Find where the given text appears and provide that cell's center as [X, Y] coordinate. 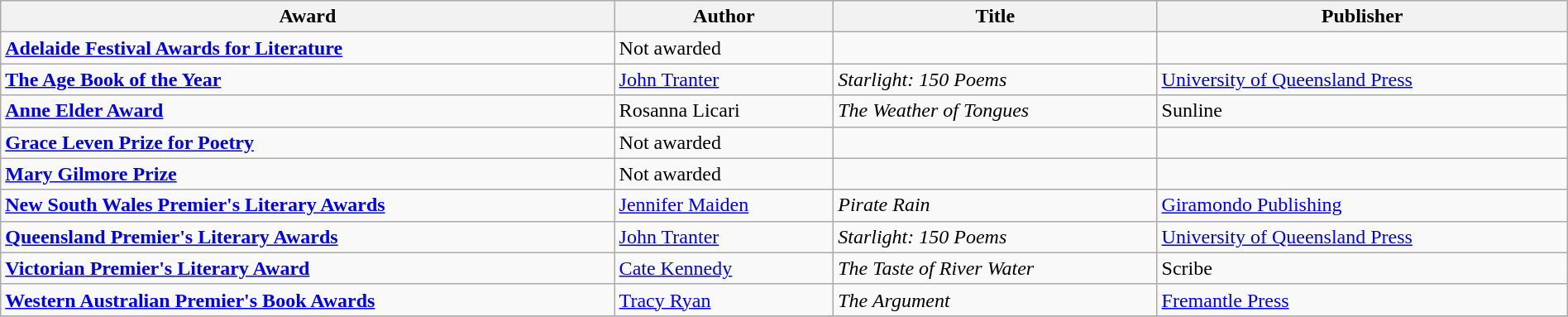
Grace Leven Prize for Poetry [308, 142]
Giramondo Publishing [1362, 205]
Award [308, 17]
Fremantle Press [1362, 300]
Author [724, 17]
Scribe [1362, 268]
Anne Elder Award [308, 111]
Cate Kennedy [724, 268]
Victorian Premier's Literary Award [308, 268]
Tracy Ryan [724, 300]
Mary Gilmore Prize [308, 174]
The Weather of Tongues [996, 111]
Pirate Rain [996, 205]
Publisher [1362, 17]
Western Australian Premier's Book Awards [308, 300]
Sunline [1362, 111]
Jennifer Maiden [724, 205]
Adelaide Festival Awards for Literature [308, 48]
New South Wales Premier's Literary Awards [308, 205]
The Age Book of the Year [308, 79]
Queensland Premier's Literary Awards [308, 237]
The Argument [996, 300]
Rosanna Licari [724, 111]
The Taste of River Water [996, 268]
Title [996, 17]
